Locate the cell with the specified text and output its [x, y] center coordinate. 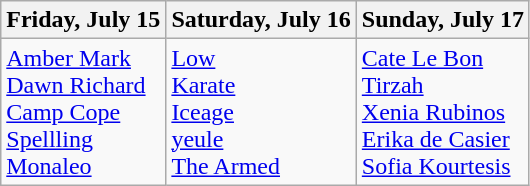
Cate Le BonTirzahXenia RubinosErika de CasierSofia Kourtesis [442, 112]
Friday, July 15 [84, 20]
Amber MarkDawn RichardCamp CopeSpelllingMonaleo [84, 112]
LowKarateIceageyeuleThe Armed [261, 112]
Saturday, July 16 [261, 20]
Sunday, July 17 [442, 20]
